Extract the (X, Y) coordinate from the center of the cell holding the provided text.  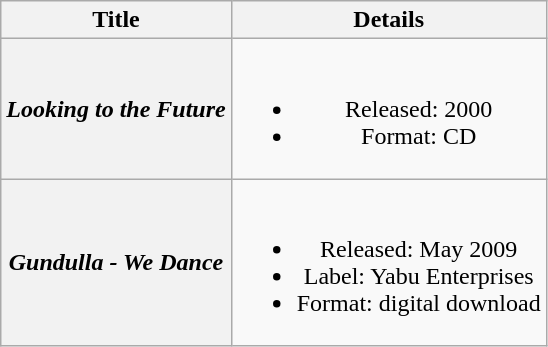
Gundulla - We Dance (116, 262)
Released: May 2009Label: Yabu EnterprisesFormat: digital download (388, 262)
Released: 2000Format: CD (388, 109)
Details (388, 20)
Looking to the Future (116, 109)
Title (116, 20)
